From the cell containing the given text, extract its center point as [x, y] coordinate. 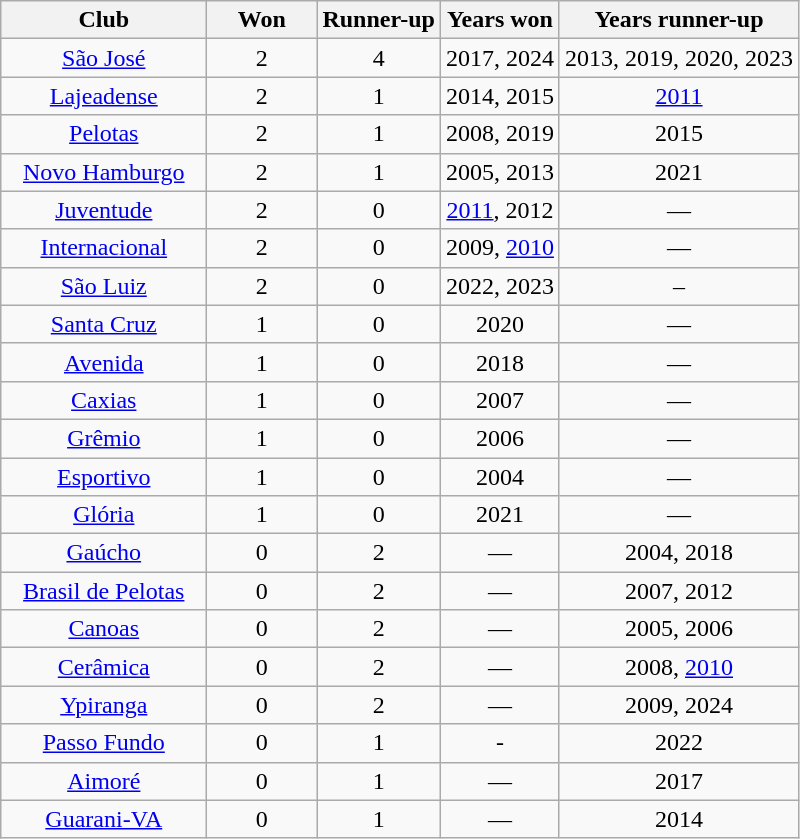
2017, 2024 [500, 58]
2006 [500, 438]
2004, 2018 [678, 553]
2020 [500, 324]
Years runner-up [678, 20]
Gaúcho [104, 553]
2009, 2024 [678, 705]
2005, 2006 [678, 629]
Canoas [104, 629]
Glória [104, 515]
2008, 2010 [678, 667]
2014 [678, 819]
2018 [500, 362]
2013, 2019, 2020, 2023 [678, 58]
2015 [678, 134]
Santa Cruz [104, 324]
Novo Hamburgo [104, 172]
Guarani-VA [104, 819]
Brasil de Pelotas [104, 591]
Grêmio [104, 438]
Passo Fundo [104, 743]
2005, 2013 [500, 172]
2007, 2012 [678, 591]
Juventude [104, 210]
Years won [500, 20]
4 [379, 58]
2022, 2023 [500, 286]
Ypiranga [104, 705]
Runner-up [379, 20]
Won [262, 20]
2011, 2012 [500, 210]
Pelotas [104, 134]
2007 [500, 400]
Lajeadense [104, 96]
2004 [500, 477]
Cerâmica [104, 667]
Aimoré [104, 781]
2022 [678, 743]
2011 [678, 96]
São José [104, 58]
Avenida [104, 362]
São Luiz [104, 286]
2017 [678, 781]
Club [104, 20]
2014, 2015 [500, 96]
Caxias [104, 400]
Esportivo [104, 477]
Internacional [104, 248]
– [678, 286]
2008, 2019 [500, 134]
2009, 2010 [500, 248]
- [500, 743]
